Find where the given text appears and provide that cell's center as (x, y) coordinate. 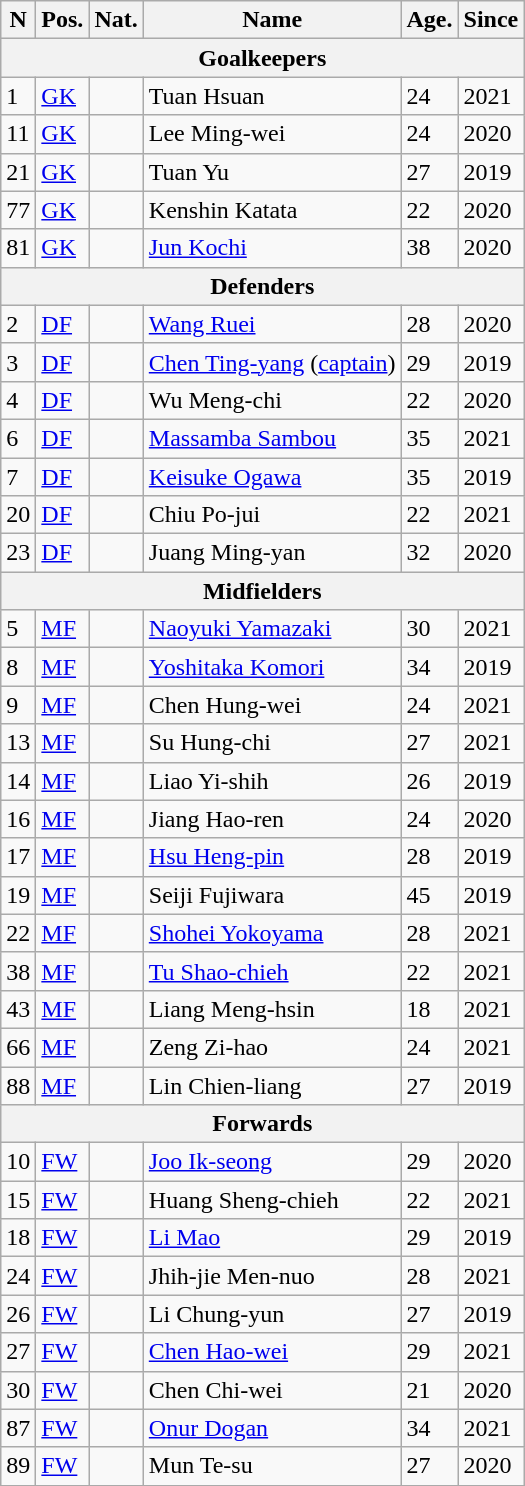
Chiu Po-jui (272, 515)
16 (18, 819)
Midfielders (262, 591)
Li Mao (272, 1238)
17 (18, 857)
6 (18, 438)
89 (18, 1466)
Yoshitaka Komori (272, 667)
Juang Ming-yan (272, 553)
Liao Yi-shih (272, 781)
Keisuke Ogawa (272, 477)
Jun Kochi (272, 248)
13 (18, 743)
Tu Shao-chieh (272, 971)
Joo Ik-seong (272, 1162)
2 (18, 324)
Age. (430, 20)
Chen Hung-wei (272, 705)
Chen Hao-wei (272, 1352)
Shohei Yokoyama (272, 933)
Liang Meng-hsin (272, 1009)
7 (18, 477)
Chen Chi-wei (272, 1390)
Naoyuki Yamazaki (272, 629)
Lee Ming-wei (272, 134)
Defenders (262, 286)
3 (18, 362)
Li Chung-yun (272, 1314)
Kenshin Katata (272, 210)
Onur Dogan (272, 1428)
Mun Te-su (272, 1466)
Seiji Fujiwara (272, 895)
N (18, 20)
15 (18, 1200)
Since (491, 20)
Wu Meng-chi (272, 400)
77 (18, 210)
19 (18, 895)
4 (18, 400)
Massamba Sambou (272, 438)
Wang Ruei (272, 324)
Forwards (262, 1124)
66 (18, 1047)
87 (18, 1428)
5 (18, 629)
Jiang Hao-ren (272, 819)
Huang Sheng-chieh (272, 1200)
45 (430, 895)
Chen Ting-yang (captain) (272, 362)
Nat. (116, 20)
Jhih-jie Men-nuo (272, 1276)
Zeng Zi-hao (272, 1047)
20 (18, 515)
10 (18, 1162)
Tuan Hsuan (272, 96)
11 (18, 134)
32 (430, 553)
8 (18, 667)
14 (18, 781)
43 (18, 1009)
Su Hung-chi (272, 743)
Tuan Yu (272, 172)
Lin Chien-liang (272, 1085)
9 (18, 705)
Pos. (62, 20)
Hsu Heng-pin (272, 857)
1 (18, 96)
88 (18, 1085)
23 (18, 553)
81 (18, 248)
Name (272, 20)
Goalkeepers (262, 58)
